Extract the [x, y] coordinate from the center of the cell holding the provided text.  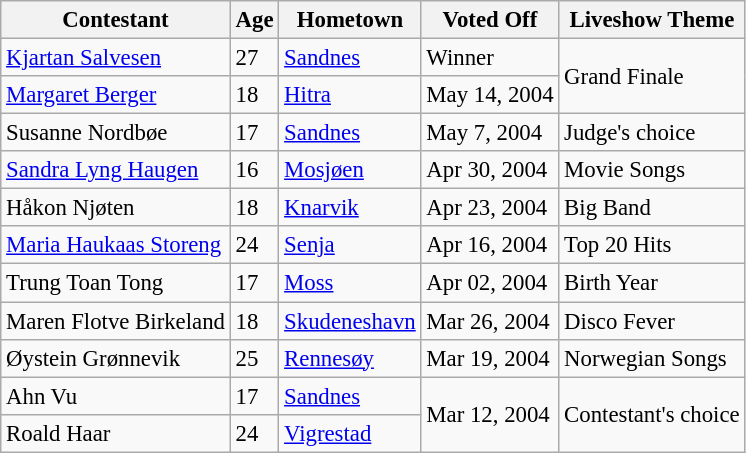
Kjartan Salvesen [116, 58]
Mar 26, 2004 [490, 321]
Apr 30, 2004 [490, 170]
Contestant [116, 20]
Norwegian Songs [652, 358]
Birth Year [652, 283]
Sandra Lyng Haugen [116, 170]
Judge's choice [652, 133]
Senja [350, 245]
Apr 16, 2004 [490, 245]
Ahn Vu [116, 396]
Knarvik [350, 208]
Top 20 Hits [652, 245]
May 7, 2004 [490, 133]
Roald Haar [116, 433]
Apr 02, 2004 [490, 283]
Håkon Njøten [116, 208]
Margaret Berger [116, 95]
Mar 12, 2004 [490, 414]
Moss [350, 283]
Apr 23, 2004 [490, 208]
Age [254, 20]
Maren Flotve Birkeland [116, 321]
Voted Off [490, 20]
Big Band [652, 208]
Winner [490, 58]
16 [254, 170]
Contestant's choice [652, 414]
Trung Toan Tong [116, 283]
Skudeneshavn [350, 321]
Maria Haukaas Storeng [116, 245]
Liveshow Theme [652, 20]
Rennesøy [350, 358]
Disco Fever [652, 321]
Susanne Nordbøe [116, 133]
25 [254, 358]
Mar 19, 2004 [490, 358]
Hometown [350, 20]
Grand Finale [652, 76]
Mosjøen [350, 170]
May 14, 2004 [490, 95]
Movie Songs [652, 170]
Hitra [350, 95]
Øystein Grønnevik [116, 358]
27 [254, 58]
Vigrestad [350, 433]
